Detect which cell encompasses the target text, then output its [X, Y] center coordinate. 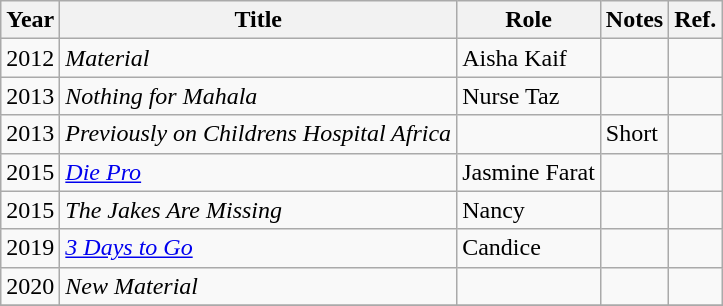
2019 [30, 248]
Nancy [529, 210]
Year [30, 20]
Material [258, 58]
Short [634, 134]
Role [529, 20]
Aisha Kaif [529, 58]
Ref. [696, 20]
2012 [30, 58]
3 Days to Go [258, 248]
Notes [634, 20]
Previously on Childrens Hospital Africa [258, 134]
Die Pro [258, 172]
2020 [30, 286]
Jasmine Farat [529, 172]
New Material [258, 286]
The Jakes Are Missing [258, 210]
Nothing for Mahala [258, 96]
Nurse Taz [529, 96]
Candice [529, 248]
Title [258, 20]
